Capture the cell that displays the provided text and extract its [X, Y] central coordinate. 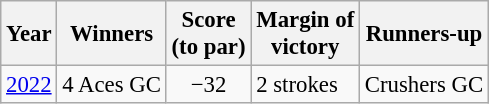
−32 [208, 85]
Winners [112, 34]
Runners-up [424, 34]
4 Aces GC [112, 85]
2 strokes [306, 85]
2022 [29, 85]
Margin ofvictory [306, 34]
Crushers GC [424, 85]
Year [29, 34]
Score(to par) [208, 34]
